Detect which cell encompasses the target text, then output its [x, y] center coordinate. 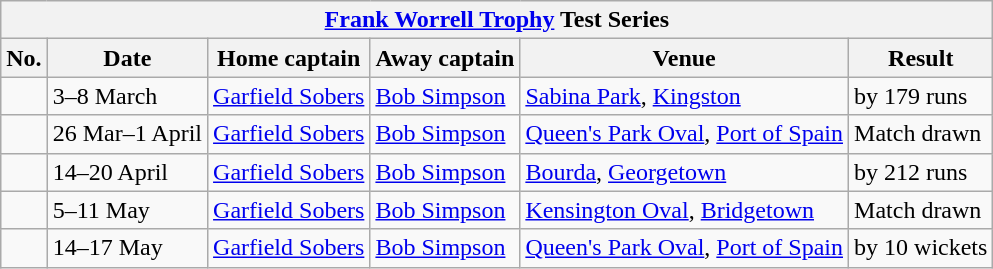
by 179 runs [921, 96]
3–8 March [127, 96]
Venue [684, 58]
No. [24, 58]
by 10 wickets [921, 248]
Result [921, 58]
14–20 April [127, 172]
by 212 runs [921, 172]
Away captain [445, 58]
Date [127, 58]
Sabina Park, Kingston [684, 96]
26 Mar–1 April [127, 134]
Bourda, Georgetown [684, 172]
5–11 May [127, 210]
Kensington Oval, Bridgetown [684, 210]
14–17 May [127, 248]
Frank Worrell Trophy Test Series [497, 20]
Home captain [289, 58]
